For the text-containing cell, return its midpoint in (x, y) coordinate format. 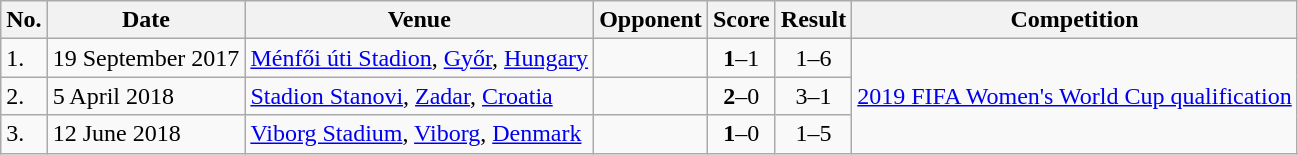
1–1 (741, 58)
Competition (1075, 20)
Viborg Stadium, Viborg, Denmark (420, 134)
1–6 (813, 58)
12 June 2018 (146, 134)
1–5 (813, 134)
3–1 (813, 96)
Score (741, 20)
Opponent (651, 20)
No. (24, 20)
2019 FIFA Women's World Cup qualification (1075, 96)
Stadion Stanovi, Zadar, Croatia (420, 96)
Date (146, 20)
Venue (420, 20)
Ménfői úti Stadion, Győr, Hungary (420, 58)
2. (24, 96)
1. (24, 58)
1–0 (741, 134)
5 April 2018 (146, 96)
3. (24, 134)
Result (813, 20)
2–0 (741, 96)
19 September 2017 (146, 58)
